Detect which cell encompasses the target text, then output its (x, y) center coordinate. 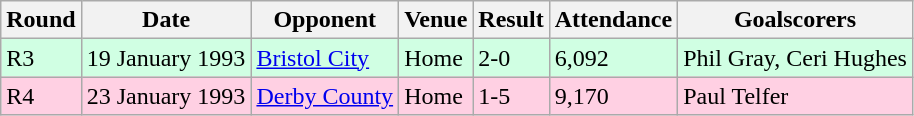
R3 (41, 58)
Date (166, 20)
Bristol City (325, 58)
Goalscorers (796, 20)
Derby County (325, 96)
R4 (41, 96)
Venue (436, 20)
Paul Telfer (796, 96)
Attendance (613, 20)
19 January 1993 (166, 58)
Opponent (325, 20)
1-5 (511, 96)
2-0 (511, 58)
Round (41, 20)
9,170 (613, 96)
Phil Gray, Ceri Hughes (796, 58)
6,092 (613, 58)
Result (511, 20)
23 January 1993 (166, 96)
